Detect which cell encompasses the target text, then output its [X, Y] center coordinate. 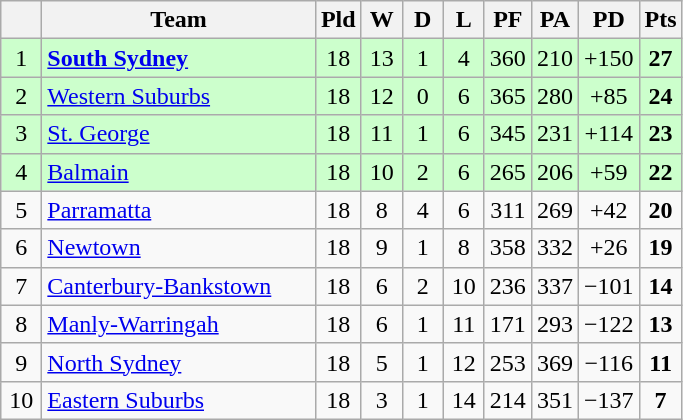
PD [608, 20]
L [464, 20]
365 [508, 96]
337 [554, 286]
North Sydney [179, 362]
360 [508, 58]
+114 [608, 134]
Canterbury-Bankstown [179, 286]
214 [508, 400]
358 [508, 248]
+59 [608, 172]
+150 [608, 58]
−116 [608, 362]
19 [660, 248]
311 [508, 210]
Manly-Warringah [179, 324]
Balmain [179, 172]
27 [660, 58]
+42 [608, 210]
W [382, 20]
351 [554, 400]
+26 [608, 248]
0 [422, 96]
PA [554, 20]
Newtown [179, 248]
253 [508, 362]
St. George [179, 134]
171 [508, 324]
236 [508, 286]
Pts [660, 20]
South Sydney [179, 58]
24 [660, 96]
210 [554, 58]
−101 [608, 286]
280 [554, 96]
265 [508, 172]
Pld [338, 20]
Parramatta [179, 210]
+85 [608, 96]
345 [508, 134]
269 [554, 210]
20 [660, 210]
23 [660, 134]
−122 [608, 324]
332 [554, 248]
−137 [608, 400]
231 [554, 134]
Eastern Suburbs [179, 400]
D [422, 20]
22 [660, 172]
206 [554, 172]
Western Suburbs [179, 96]
293 [554, 324]
PF [508, 20]
Team [179, 20]
369 [554, 362]
